Return [x, y] of the center of cell containing provided text 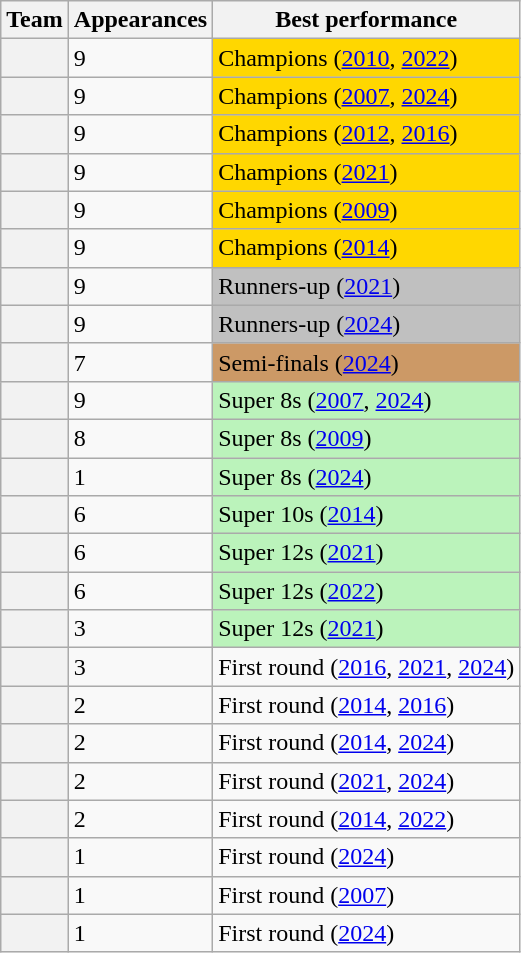
Champions (2007, 2024) [366, 96]
Appearances [140, 20]
Super 8s (2009) [366, 438]
Champions (2009) [366, 210]
First round (2016, 2021, 2024) [366, 667]
Super 8s (2024) [366, 477]
Super 8s (2007, 2024) [366, 400]
Runners-up (2021) [366, 286]
Champions (2010, 2022) [366, 58]
Semi-finals (2024) [366, 362]
Team [35, 20]
First round (2014, 2024) [366, 743]
First round (2014, 2016) [366, 705]
7 [140, 362]
Super 10s (2014) [366, 515]
8 [140, 438]
Champions (2012, 2016) [366, 134]
First round (2014, 2022) [366, 819]
First round (2007) [366, 895]
Champions (2014) [366, 248]
First round (2021, 2024) [366, 781]
Runners-up (2024) [366, 324]
Best performance [366, 20]
Champions (2021) [366, 172]
Super 12s (2022) [366, 591]
